From the cell containing the given text, extract its center point as [x, y] coordinate. 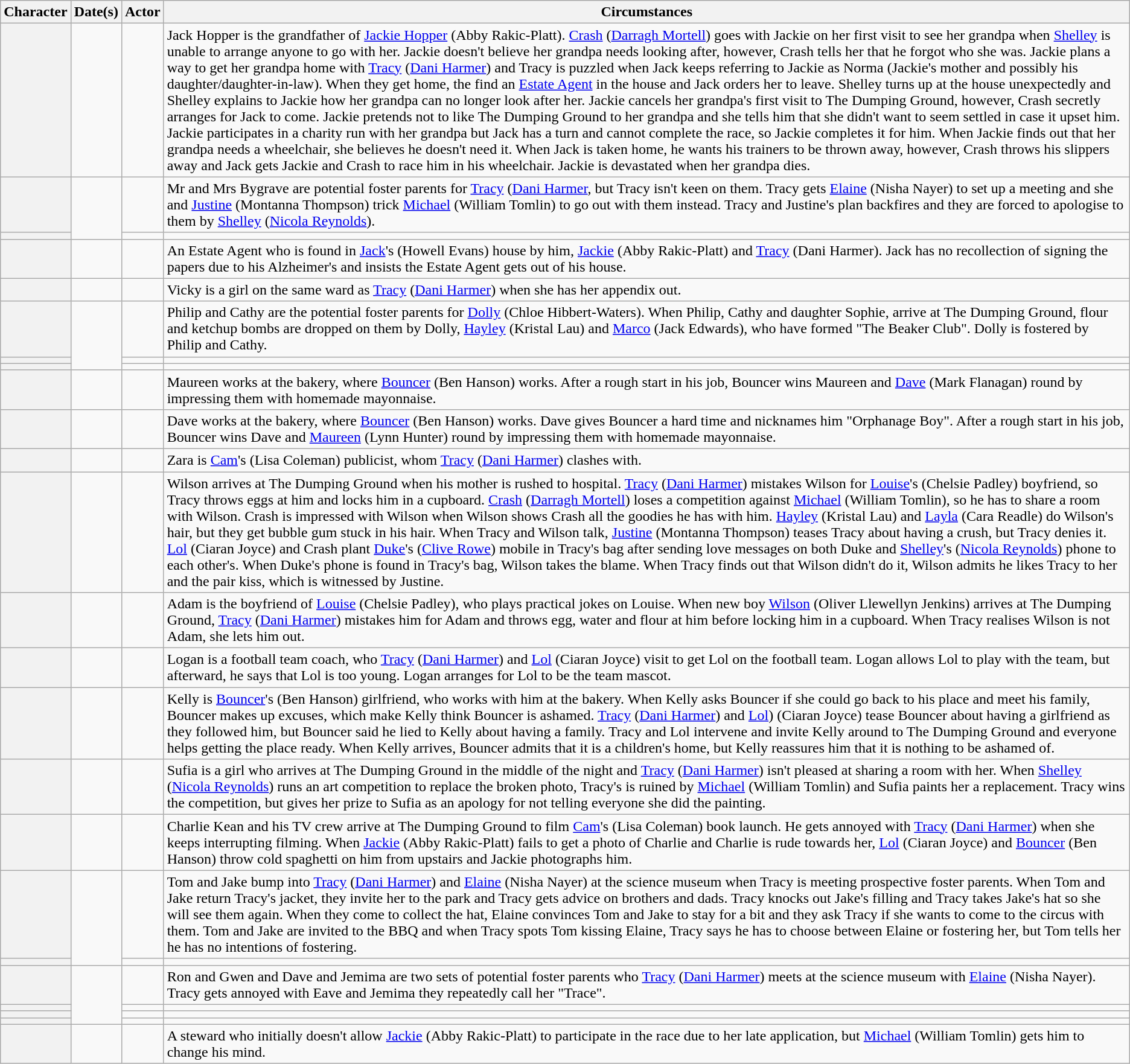
Actor [142, 12]
Vicky is a girl on the same ward as Tracy (Dani Harmer) when she has her appendix out. [646, 290]
Circumstances [646, 12]
Zara is Cam's (Lisa Coleman) publicist, whom Tracy (Dani Harmer) clashes with. [646, 460]
Character [36, 12]
Date(s) [96, 12]
